Return the [X, Y] coordinate for the center point of the cell that contains the specified text.  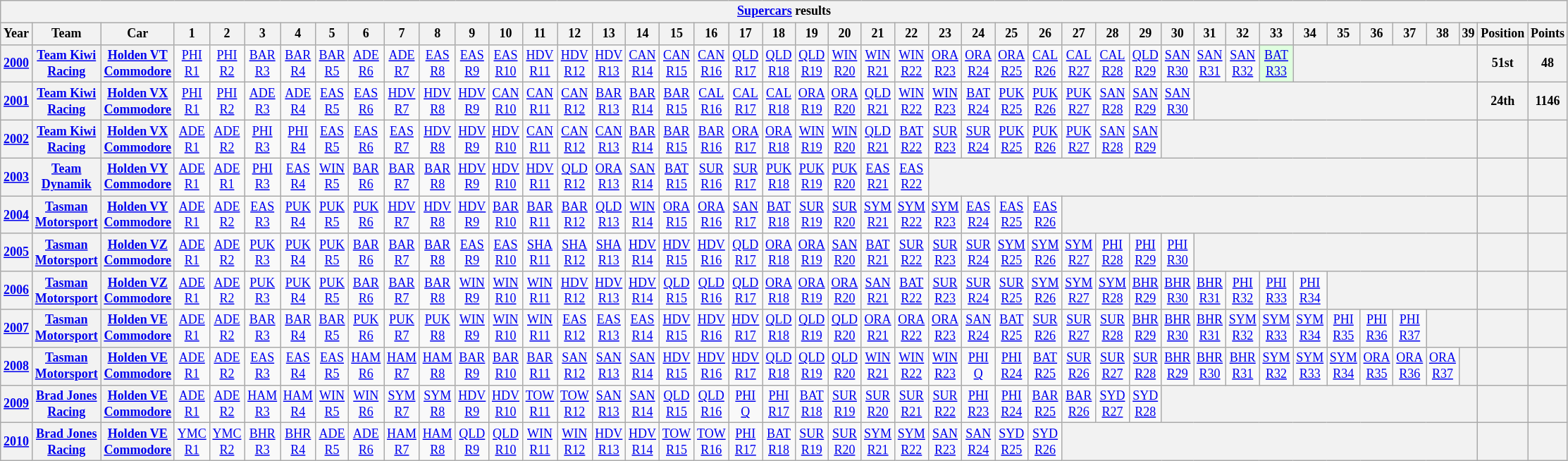
TOWR11 [540, 404]
CALR26 [1045, 63]
CALR17 [746, 102]
2006 [17, 290]
36 [1377, 34]
34 [1310, 34]
5 [332, 34]
2008 [17, 366]
ADER5 [332, 442]
CANR14 [643, 63]
ORAR17 [746, 139]
PHIR35 [1343, 328]
HAMR6 [366, 366]
ORAR35 [1377, 366]
SANR32 [1242, 63]
BATR33 [1276, 63]
25 [1012, 34]
12 [575, 34]
ORAR25 [1012, 63]
ORAR37 [1443, 366]
SYMR25 [1012, 252]
SYMR8 [437, 404]
ORAR16 [712, 215]
9 [472, 34]
6 [366, 34]
PHIR32 [1242, 290]
ADER3 [262, 102]
PHIR37 [1409, 328]
Car [137, 34]
EASR8 [437, 63]
SYDR28 [1145, 404]
ADER4 [299, 102]
11 [540, 34]
7 [402, 34]
SANR12 [575, 366]
PUKR20 [844, 177]
PHIR29 [1145, 252]
YMCR1 [192, 442]
SANR31 [1210, 63]
2001 [17, 102]
PHIR33 [1276, 290]
SANR17 [746, 215]
2002 [17, 139]
19 [812, 34]
CANR10 [506, 102]
24th [1502, 102]
SHAR12 [575, 252]
CALR16 [712, 102]
EASR25 [1012, 215]
HAMR4 [299, 404]
BARR25 [1045, 404]
29 [1145, 34]
CANR16 [712, 63]
Year [17, 34]
ORAR24 [978, 63]
32 [1242, 34]
ORAR13 [609, 177]
SURR25 [1012, 290]
WINR19 [812, 139]
15 [677, 34]
ORAR15 [677, 215]
PUKR19 [812, 177]
13 [609, 34]
ADER7 [402, 63]
CALR18 [779, 102]
CALR28 [1113, 63]
2009 [17, 404]
SYDR25 [1012, 442]
24 [978, 34]
2007 [17, 328]
23 [945, 34]
SYMR23 [945, 215]
21 [878, 34]
EASR22 [911, 177]
30 [1178, 34]
SURR21 [911, 404]
BARR26 [1079, 404]
QLDR10 [506, 442]
PHIR34 [1310, 290]
QLDR12 [575, 177]
BARR16 [712, 139]
SYDR27 [1113, 404]
EASR7 [402, 139]
Team [66, 34]
26 [1045, 34]
16 [712, 34]
2 [227, 34]
YMCR2 [227, 442]
BARR12 [575, 215]
2003 [17, 177]
ORAR22 [911, 328]
2004 [17, 215]
HAMR3 [262, 404]
1146 [1548, 102]
PUKR8 [437, 328]
PHIR23 [978, 404]
WINR12 [575, 442]
Position [1502, 34]
TOWR15 [677, 442]
SHAR11 [540, 252]
22 [911, 34]
Points [1548, 34]
TOWR16 [712, 442]
PHIR30 [1178, 252]
PUKR7 [402, 328]
BHRR3 [262, 442]
CANR13 [609, 139]
SANR21 [878, 290]
31 [1210, 34]
8 [437, 34]
2005 [17, 252]
BATR21 [878, 252]
37 [1409, 34]
SURR17 [746, 177]
SHAR13 [609, 252]
51st [1502, 63]
EASR14 [643, 328]
3 [262, 34]
CALR27 [1079, 63]
EASR26 [1045, 215]
14 [643, 34]
SANR20 [844, 252]
ORAR21 [878, 328]
Supercars results [784, 11]
TOWR12 [575, 404]
18 [779, 34]
2010 [17, 442]
Team Dynamik [66, 177]
28 [1113, 34]
WINR6 [366, 404]
BARR13 [609, 102]
1 [192, 34]
SYMR7 [402, 404]
20 [844, 34]
SANR23 [945, 442]
QLDR29 [1145, 63]
35 [1343, 34]
EASR13 [609, 328]
39 [1469, 34]
BARR9 [472, 366]
WINR14 [643, 215]
SYMR28 [1113, 290]
17 [746, 34]
QLDR13 [609, 215]
EASR21 [878, 177]
PHIR28 [1113, 252]
PHIR4 [299, 139]
PHIR36 [1377, 328]
Holden VT Commodore [137, 63]
EASR12 [575, 328]
QLDR9 [472, 442]
ORAR36 [1409, 366]
38 [1443, 34]
4 [299, 34]
27 [1079, 34]
10 [506, 34]
BHRR4 [299, 442]
CANR15 [677, 63]
BATR15 [677, 177]
SURR16 [712, 177]
2000 [17, 63]
SYDR26 [1045, 442]
BATR24 [978, 102]
33 [1276, 34]
PUKR18 [779, 177]
48 [1548, 63]
EASR24 [978, 215]
